From the cell containing the given text, extract its center point as (x, y) coordinate. 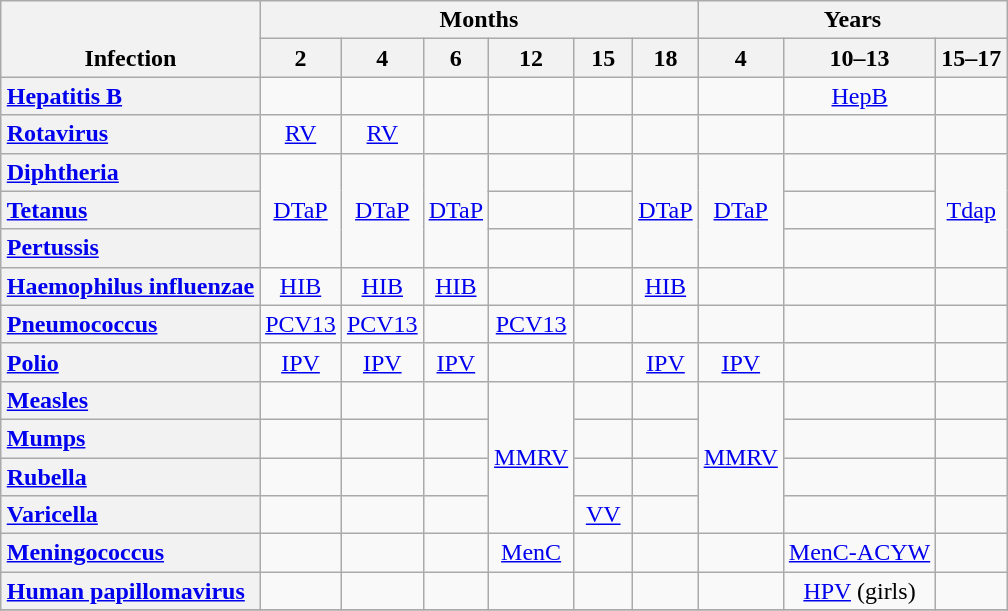
Pneumococcus (130, 324)
Hepatitis B (130, 96)
2 (301, 58)
MenC (532, 553)
Months (480, 20)
15 (604, 58)
18 (666, 58)
Years (852, 20)
Mumps (130, 438)
Tdap (972, 210)
Rubella (130, 477)
Rotavirus (130, 134)
Measles (130, 400)
HPV (girls) (859, 591)
Haemophilus influenzae (130, 286)
Pertussis (130, 248)
15–17 (972, 58)
VV (604, 515)
12 (532, 58)
Infection (130, 39)
Tetanus (130, 210)
10–13 (859, 58)
MenC-ACYW (859, 553)
Meningococcus (130, 553)
HepB (859, 96)
6 (456, 58)
Varicella (130, 515)
Diphtheria (130, 172)
Human papillomavirus (130, 591)
Polio (130, 362)
